Provide the (x, y) coordinate of the cell's center where the given text is located.  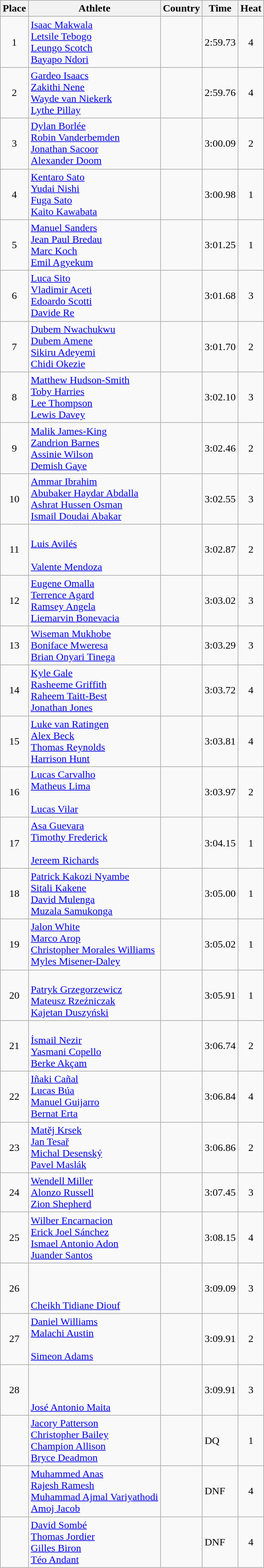
Gardeo IsaacsZakithi NeneWayde van NiekerkLythe Pillay (94, 93)
13 (15, 646)
Muhammed AnasRajesh RameshMuhammad Ajmal VariyathodiAmoj Jacob (94, 1492)
Luke van RatingenAlex BeckThomas ReynoldsHarrison Hunt (94, 741)
3:01.25 (220, 245)
19 (15, 944)
Dylan BorléeRobin VanderbemdenJonathan SacoorAlexander Doom (94, 143)
Kentaro SatoYudai NishiFuga SatoKaito Kawabata (94, 194)
Cheikh Tidiane Diouf (94, 1288)
3:00.98 (220, 194)
3:03.81 (220, 741)
Place (15, 9)
2:59.73 (220, 42)
3:05.02 (220, 944)
Jacory PattersonChristopher BaileyChampion AllisonBryce Deadmon (94, 1440)
Manuel SandersJean Paul BredauMarc KochEmil Agyekum (94, 245)
3:05.00 (220, 894)
3:07.45 (220, 1192)
3:06.84 (220, 1097)
Malik James-KingZandrion BarnesAssinie WilsonDemish Gaye (94, 448)
3:09.09 (220, 1288)
11 (15, 549)
14 (15, 691)
22 (15, 1097)
26 (15, 1288)
3:03.72 (220, 691)
3:06.74 (220, 1046)
23 (15, 1147)
15 (15, 741)
3:08.15 (220, 1238)
Country (182, 9)
21 (15, 1046)
Athlete (94, 9)
12 (15, 600)
3:02.55 (220, 499)
Wendell MillerAlonzo RussellZion Shepherd (94, 1192)
7 (15, 346)
6 (15, 296)
2:59.76 (220, 93)
3:02.46 (220, 448)
Patryk GrzegorzewiczMateusz RzeźniczakKajetan Duszyński (94, 995)
24 (15, 1192)
Time (220, 9)
3:03.02 (220, 600)
25 (15, 1238)
Iñaki CañalLucas BúaManuel GuijarroBernat Erta (94, 1097)
3:02.10 (220, 397)
Jalon WhiteMarco AropChristopher Morales WilliamsMyles Misener-Daley (94, 944)
5 (15, 245)
José Antonio Maita (94, 1390)
20 (15, 995)
Lucas CarvalhoMatheus LimaLucas Vilar (94, 792)
Matthew Hudson-SmithToby HarriesLee ThompsonLewis Davey (94, 397)
9 (15, 448)
3:06.86 (220, 1147)
David SombéThomas JordierGilles BironTéo Andant (94, 1542)
Heat (251, 9)
8 (15, 397)
Kyle GaleRasheeme GriffithRaheem Taitt-BestJonathan Jones (94, 691)
Daniel WilliamsMalachi AustinSimeon Adams (94, 1339)
Matěj KrsekJan TesařMichal DesenskýPavel Maslák (94, 1147)
3:04.15 (220, 843)
Luca SitoVladimir AcetiEdoardo ScottiDavide Re (94, 296)
Eugene OmallaTerrence AgardRamsey AngelaLiemarvin Bonevacia (94, 600)
Isaac MakwalaLetsile TebogoLeungo ScotchBayapo Ndori (94, 42)
3:01.70 (220, 346)
Patrick Kakozi NyambeSitali KakeneDavid MulengaMuzala Samukonga (94, 894)
18 (15, 894)
DQ (220, 1440)
3:01.68 (220, 296)
Wiseman MukhobeBoniface MweresaBrian Onyari Tinega (94, 646)
Ammar IbrahimAbubaker Haydar AbdallaAshrat Hussen OsmanIsmail Doudai Abakar (94, 499)
3:00.09 (220, 143)
Asa GuevaraTimothy FrederickJereem Richards (94, 843)
3:03.29 (220, 646)
27 (15, 1339)
3:02.87 (220, 549)
Dubem NwachukwuDubem AmeneSikiru AdeyemiChidi Okezie (94, 346)
3:03.97 (220, 792)
Wilber EncarnacionErick Joel SánchezIsmael Antonio AdonJuander Santos (94, 1238)
Luis AvilésValente Mendoza (94, 549)
17 (15, 843)
16 (15, 792)
28 (15, 1390)
İsmail NezirYasmani CopelloBerke Akçam (94, 1046)
3:05.91 (220, 995)
10 (15, 499)
